Scan for the cell matching the given text and deliver its (X, Y) coordinate at center. 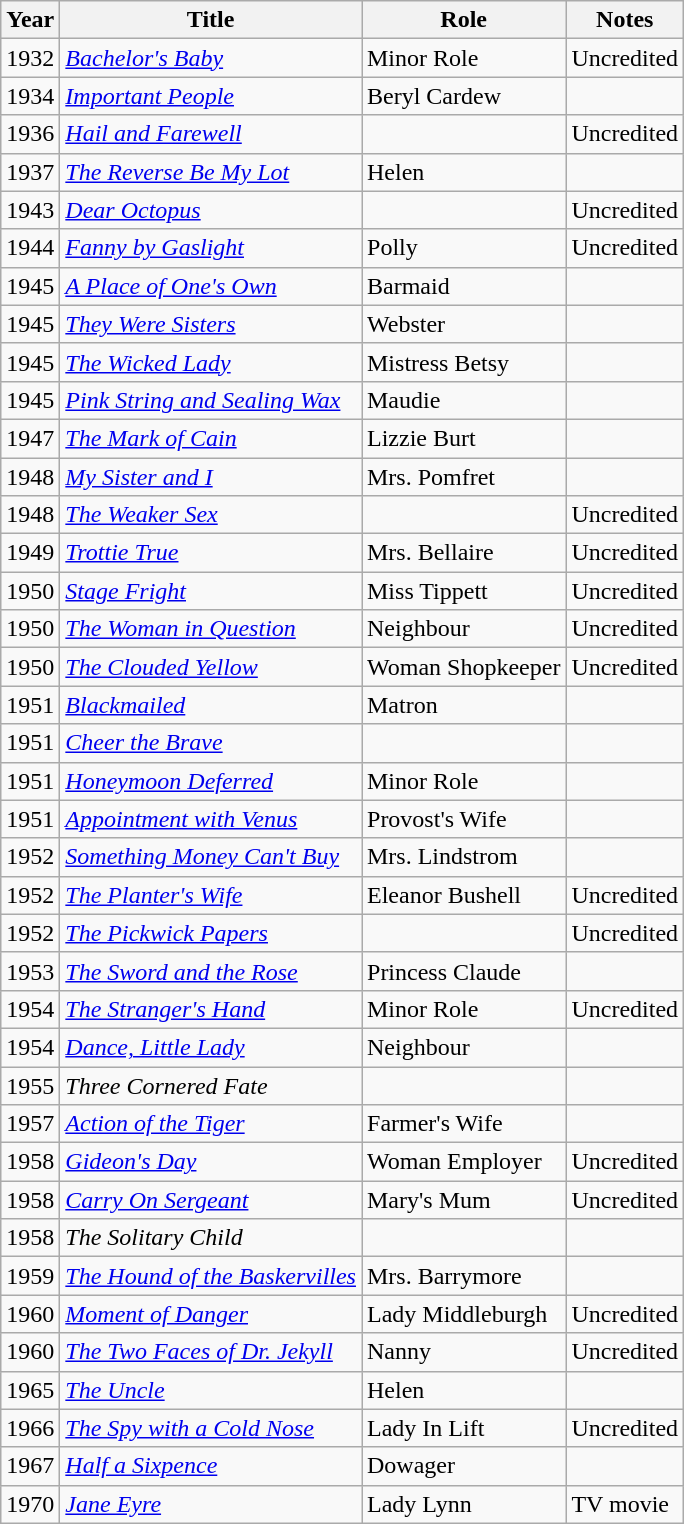
Mrs. Lindstrom (464, 857)
1970 (30, 1504)
Something Money Can't Buy (211, 857)
Barmaid (464, 286)
Mrs. Barrymore (464, 1276)
Woman Employer (464, 1162)
Carry On Sergeant (211, 1200)
1936 (30, 134)
Beryl Cardew (464, 96)
1953 (30, 971)
Hail and Farewell (211, 134)
The Woman in Question (211, 629)
Webster (464, 324)
They Were Sisters (211, 324)
Lizzie Burt (464, 438)
Fanny by Gaslight (211, 248)
The Stranger's Hand (211, 1009)
TV movie (625, 1504)
Lady Middleburgh (464, 1314)
1957 (30, 1124)
1944 (30, 248)
Action of the Tiger (211, 1124)
1943 (30, 210)
The Solitary Child (211, 1238)
1949 (30, 553)
The Sword and the Rose (211, 971)
Gideon's Day (211, 1162)
Stage Fright (211, 591)
1967 (30, 1466)
Mary's Mum (464, 1200)
Dear Octopus (211, 210)
The Wicked Lady (211, 362)
Eleanor Bushell (464, 895)
Moment of Danger (211, 1314)
1955 (30, 1085)
Lady In Lift (464, 1428)
The Clouded Yellow (211, 667)
Lady Lynn (464, 1504)
Blackmailed (211, 705)
Three Cornered Fate (211, 1085)
The Hound of the Baskervilles (211, 1276)
1937 (30, 172)
Half a Sixpence (211, 1466)
The Spy with a Cold Nose (211, 1428)
1965 (30, 1390)
1934 (30, 96)
Cheer the Brave (211, 743)
1959 (30, 1276)
Notes (625, 20)
1947 (30, 438)
Mrs. Pomfret (464, 477)
Appointment with Venus (211, 819)
Jane Eyre (211, 1504)
Trottie True (211, 553)
Matron (464, 705)
A Place of One's Own (211, 286)
Farmer's Wife (464, 1124)
The Reverse Be My Lot (211, 172)
My Sister and I (211, 477)
The Uncle (211, 1390)
Title (211, 20)
Dance, Little Lady (211, 1047)
Pink String and Sealing Wax (211, 400)
Miss Tippett (464, 591)
1966 (30, 1428)
Woman Shopkeeper (464, 667)
Polly (464, 248)
Honeymoon Deferred (211, 781)
The Pickwick Papers (211, 933)
Year (30, 20)
Mrs. Bellaire (464, 553)
Dowager (464, 1466)
The Weaker Sex (211, 515)
Maudie (464, 400)
Princess Claude (464, 971)
The Planter's Wife (211, 895)
Bachelor's Baby (211, 58)
1932 (30, 58)
Role (464, 20)
Nanny (464, 1352)
Mistress Betsy (464, 362)
Provost's Wife (464, 819)
The Two Faces of Dr. Jekyll (211, 1352)
Important People (211, 96)
The Mark of Cain (211, 438)
